Locate the cell with the specified text and output its [X, Y] center coordinate. 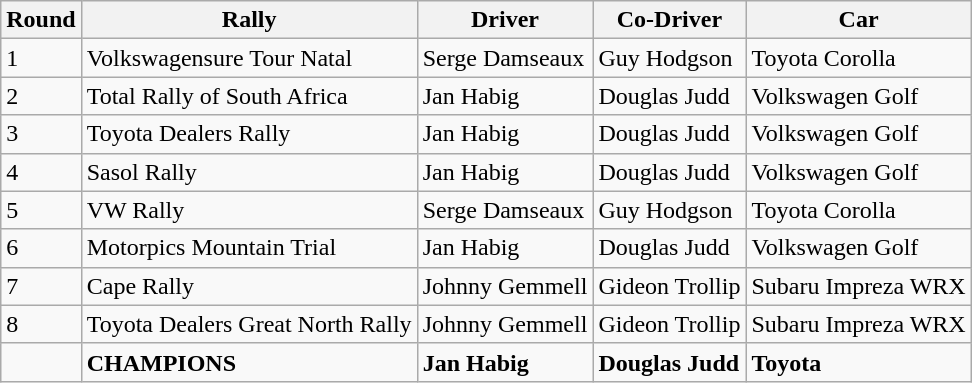
Toyota [858, 362]
8 [41, 324]
Toyota Dealers Great North Rally [249, 324]
Round [41, 20]
VW Rally [249, 210]
Cape Rally [249, 286]
Rally [249, 20]
3 [41, 134]
Sasol Rally [249, 172]
6 [41, 248]
Driver [505, 20]
Volkswagensure Tour Natal [249, 58]
5 [41, 210]
Car [858, 20]
1 [41, 58]
4 [41, 172]
CHAMPIONS [249, 362]
Co-Driver [670, 20]
Toyota Dealers Rally [249, 134]
Total Rally of South Africa [249, 96]
7 [41, 286]
Motorpics Mountain Trial [249, 248]
2 [41, 96]
